Output the [x, y] coordinate of the center of the cell containing the given text.  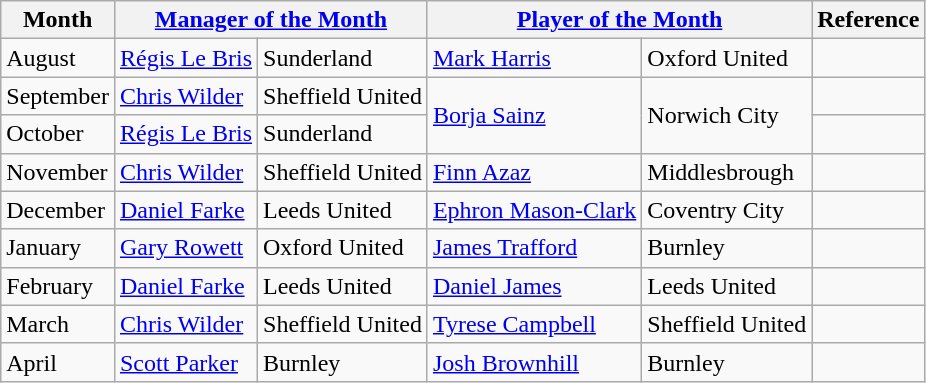
October [58, 134]
Daniel James [534, 286]
December [58, 210]
Manager of the Month [270, 20]
March [58, 324]
Ephron Mason-Clark [534, 210]
Josh Brownhill [534, 362]
Finn Azaz [534, 172]
April [58, 362]
September [58, 96]
Month [58, 20]
Norwich City [727, 115]
Tyrese Campbell [534, 324]
Player of the Month [619, 20]
Scott Parker [186, 362]
February [58, 286]
Gary Rowett [186, 248]
Coventry City [727, 210]
Reference [868, 20]
Borja Sainz [534, 115]
Mark Harris [534, 58]
January [58, 248]
November [58, 172]
Middlesbrough [727, 172]
August [58, 58]
James Trafford [534, 248]
